Extract the (x, y) coordinate from the center of the cell holding the provided text.  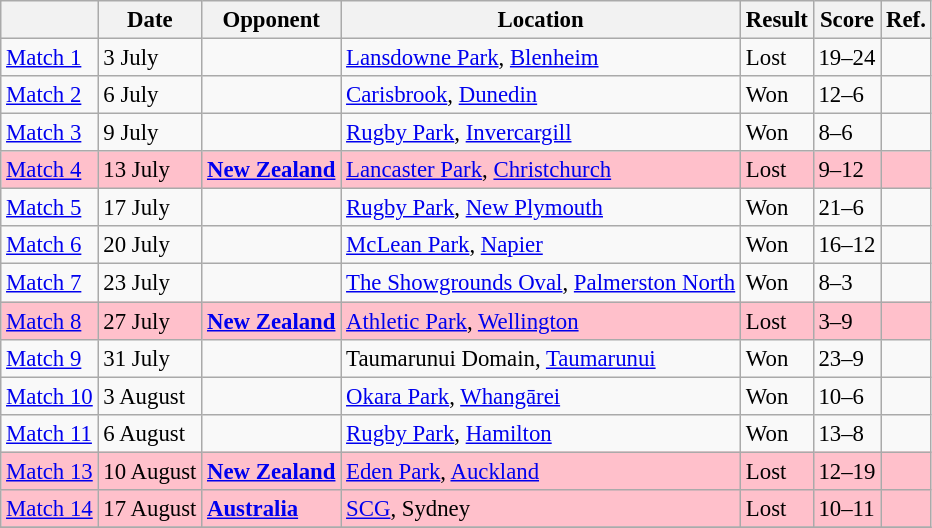
27 July (150, 321)
Match 11 (50, 433)
13–8 (847, 433)
SCG, Sydney (541, 509)
Lancaster Park, Christchurch (541, 170)
Okara Park, Whangārei (541, 396)
Lansdowne Park, Blenheim (541, 58)
13 July (150, 170)
Match 6 (50, 245)
Eden Park, Auckland (541, 471)
McLean Park, Napier (541, 245)
8–3 (847, 283)
Opponent (272, 20)
3–9 (847, 321)
Carisbrook, Dunedin (541, 95)
3 July (150, 58)
31 July (150, 358)
8–6 (847, 133)
Ref. (906, 20)
Match 9 (50, 358)
19–24 (847, 58)
Date (150, 20)
Location (541, 20)
12–6 (847, 95)
23–9 (847, 358)
Match 13 (50, 471)
Match 4 (50, 170)
Match 8 (50, 321)
Taumarunui Domain, Taumarunui (541, 358)
Result (778, 20)
Australia (272, 509)
Match 2 (50, 95)
Score (847, 20)
6 July (150, 95)
Match 1 (50, 58)
17 July (150, 208)
Match 5 (50, 208)
10 August (150, 471)
6 August (150, 433)
Rugby Park, New Plymouth (541, 208)
Match 3 (50, 133)
10–6 (847, 396)
Match 7 (50, 283)
12–19 (847, 471)
9 July (150, 133)
16–12 (847, 245)
Rugby Park, Hamilton (541, 433)
17 August (150, 509)
Match 14 (50, 509)
9–12 (847, 170)
3 August (150, 396)
The Showgrounds Oval, Palmerston North (541, 283)
23 July (150, 283)
21–6 (847, 208)
Athletic Park, Wellington (541, 321)
Rugby Park, Invercargill (541, 133)
20 July (150, 245)
Match 10 (50, 396)
10–11 (847, 509)
